Scan for the cell matching the given text and deliver its [x, y] coordinate at center. 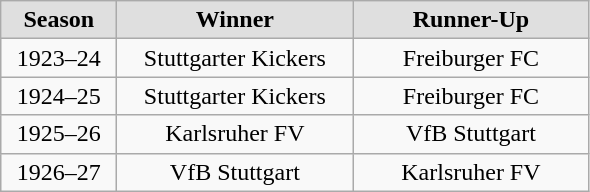
1924–25 [59, 96]
Winner [235, 20]
1925–26 [59, 134]
1923–24 [59, 58]
Runner-Up [471, 20]
Season [59, 20]
1926–27 [59, 172]
